Return the (X, Y) coordinate for the center point of the cell that contains the specified text.  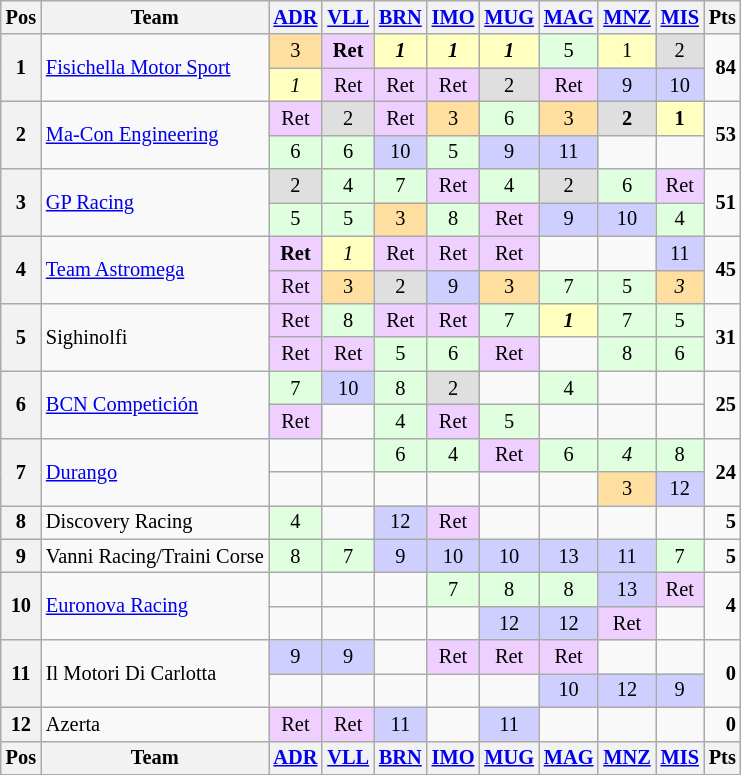
25 (722, 404)
Sighinolfi (155, 336)
Durango (155, 472)
Euronova Racing (155, 606)
31 (722, 336)
GP Racing (155, 202)
Team Astromega (155, 270)
45 (722, 270)
51 (722, 202)
BCN Competición (155, 404)
84 (722, 68)
Ma-Con Engineering (155, 134)
53 (722, 134)
Discovery Racing (155, 522)
Vanni Racing/Traini Corse (155, 556)
24 (722, 472)
Il Motori Di Carlotta (155, 674)
Fisichella Motor Sport (155, 68)
Azerta (155, 724)
